Output the [x, y] coordinate of the center of the cell containing the given text.  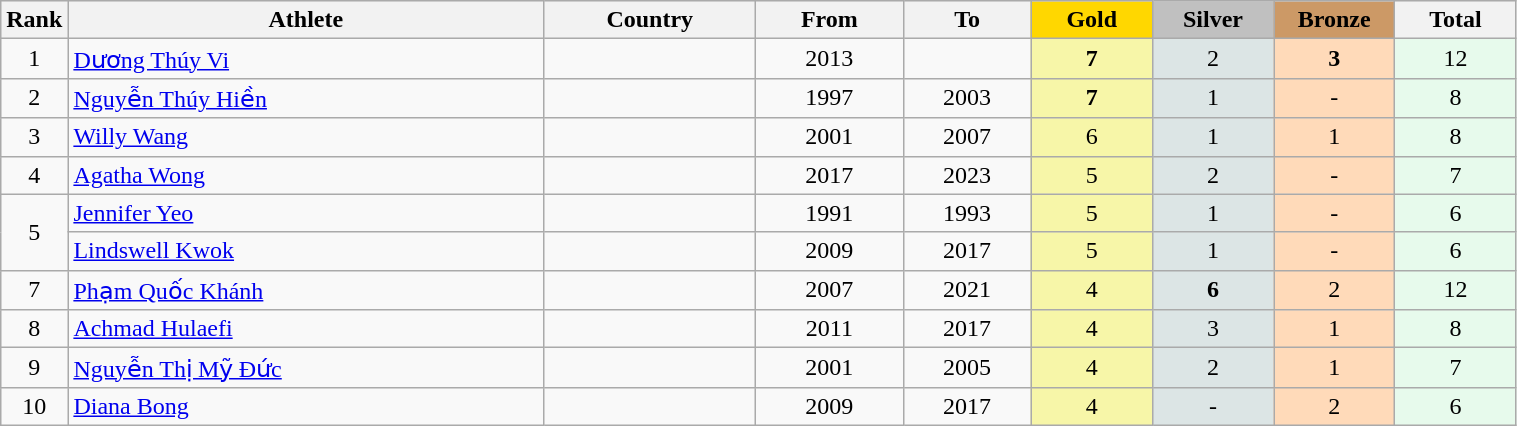
From [830, 20]
1991 [830, 213]
Phạm Quốc Khánh [306, 290]
Gold [1092, 20]
Jennifer Yeo [306, 213]
Diana Bong [306, 406]
1997 [830, 98]
To [967, 20]
Rank [34, 20]
2003 [967, 98]
2011 [830, 329]
Bronze [1334, 20]
2023 [967, 175]
Total [1456, 20]
Athlete [306, 20]
Agatha Wong [306, 175]
Silver [1212, 20]
Country [650, 20]
Willy Wang [306, 137]
Nguyễn Thúy Hiền [306, 98]
Dương Thúy Vi [306, 59]
Nguyễn Thị Mỹ Đức [306, 368]
9 [34, 368]
1993 [967, 213]
2013 [830, 59]
Lindswell Kwok [306, 251]
10 [34, 406]
2021 [967, 290]
Achmad Hulaefi [306, 329]
2005 [967, 368]
